Scan for the cell matching the given text and deliver its [x, y] coordinate at center. 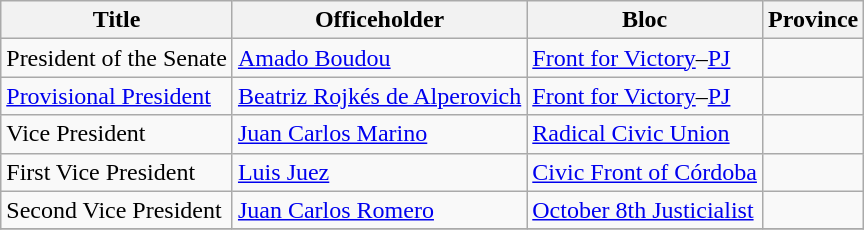
Juan Carlos Marino [379, 134]
Vice President [117, 134]
First Vice President [117, 172]
Luis Juez [379, 172]
President of the Senate [117, 58]
Officeholder [379, 20]
Bloc [645, 20]
Radical Civic Union [645, 134]
Amado Boudou [379, 58]
Juan Carlos Romero [379, 210]
Province [812, 20]
Title [117, 20]
Provisional President [117, 96]
October 8th Justicialist [645, 210]
Second Vice President [117, 210]
Civic Front of Córdoba [645, 172]
Beatriz Rojkés de Alperovich [379, 96]
